Return (X, Y) of the center of cell containing provided text 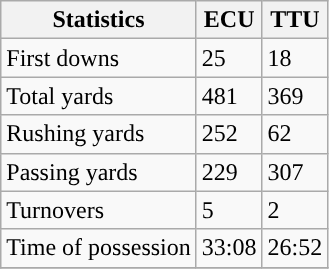
Time of possession (99, 248)
ECU (229, 20)
252 (229, 134)
TTU (295, 20)
Turnovers (99, 210)
369 (295, 96)
62 (295, 134)
229 (229, 172)
5 (229, 210)
Statistics (99, 20)
18 (295, 58)
Passing yards (99, 172)
First downs (99, 58)
Total yards (99, 96)
26:52 (295, 248)
25 (229, 58)
307 (295, 172)
2 (295, 210)
33:08 (229, 248)
Rushing yards (99, 134)
481 (229, 96)
